Determine the [x, y] coordinate at the center of the cell enclosing the given text.  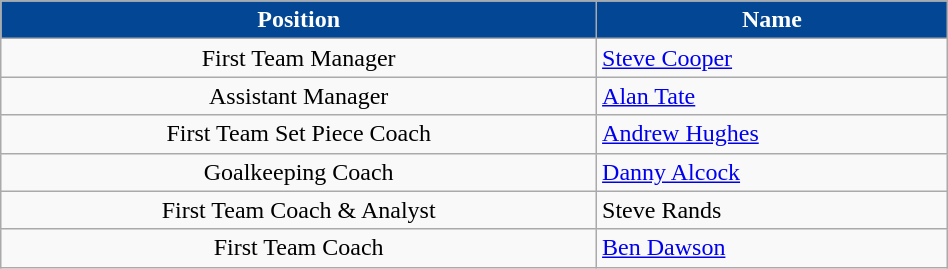
Assistant Manager [299, 96]
Andrew Hughes [772, 134]
First Team Manager [299, 58]
Steve Cooper [772, 58]
Ben Dawson [772, 248]
Alan Tate [772, 96]
Position [299, 20]
Steve Rands [772, 210]
Goalkeeping Coach [299, 172]
First Team Coach & Analyst [299, 210]
Danny Alcock [772, 172]
First Team Coach [299, 248]
First Team Set Piece Coach [299, 134]
Name [772, 20]
